Identify which cell holds the provided text, then report its (x, y) central coordinate. 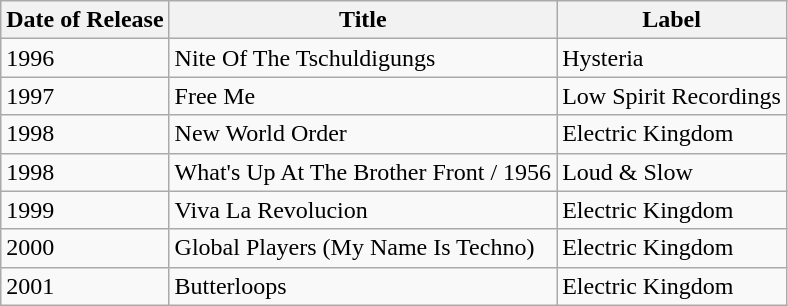
Title (363, 20)
Hysteria (672, 58)
1999 (85, 210)
Free Me (363, 96)
New World Order (363, 134)
Global Players (My Name Is Techno) (363, 248)
2000 (85, 248)
Low Spirit Recordings (672, 96)
1996 (85, 58)
Butterloops (363, 286)
Nite Of The Tschuldigungs (363, 58)
Date of Release (85, 20)
Loud & Slow (672, 172)
Label (672, 20)
2001 (85, 286)
Viva La Revolucion (363, 210)
What's Up At The Brother Front / 1956 (363, 172)
1997 (85, 96)
